Pinpoint the cell where the given text exists, returning its (x, y) midpoint coordinate. 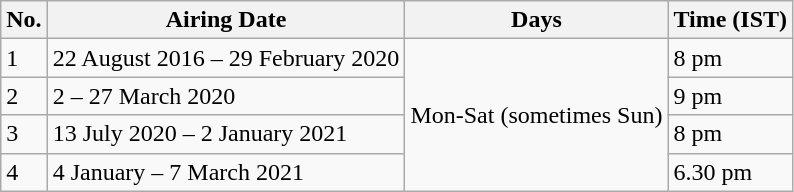
Airing Date (226, 20)
2 (24, 96)
1 (24, 58)
22 August 2016 – 29 February 2020 (226, 58)
3 (24, 134)
13 July 2020 – 2 January 2021 (226, 134)
2 – 27 March 2020 (226, 96)
6.30 pm (730, 172)
Mon-Sat (sometimes Sun) (536, 115)
4 January – 7 March 2021 (226, 172)
9 pm (730, 96)
No. (24, 20)
Time (IST) (730, 20)
4 (24, 172)
Days (536, 20)
